Return the (x, y) coordinate for the center point of the cell that contains the specified text.  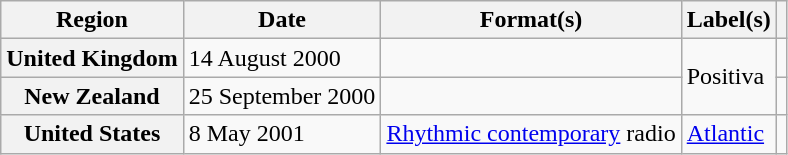
25 September 2000 (282, 96)
Format(s) (531, 20)
14 August 2000 (282, 58)
Label(s) (728, 20)
United States (92, 134)
Positiva (728, 77)
Region (92, 20)
New Zealand (92, 96)
Rhythmic contemporary radio (531, 134)
Atlantic (728, 134)
United Kingdom (92, 58)
8 May 2001 (282, 134)
Date (282, 20)
